Find where the given text appears and provide that cell's center as [x, y] coordinate. 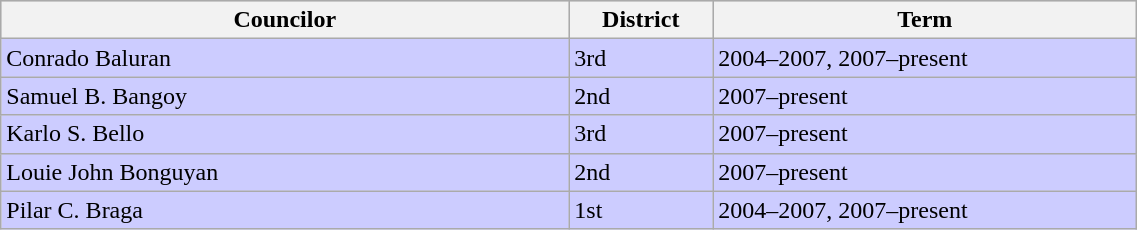
Term [925, 20]
1st [641, 210]
Conrado Baluran [285, 58]
Councilor [285, 20]
District [641, 20]
Pilar C. Braga [285, 210]
Samuel B. Bangoy [285, 96]
Karlo S. Bello [285, 134]
Louie John Bonguyan [285, 172]
